Return [X, Y] of the center of cell containing provided text 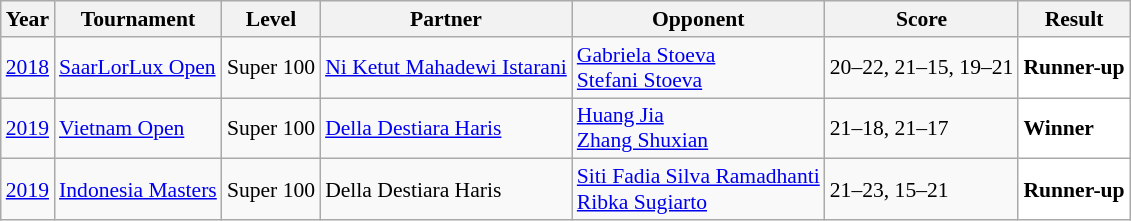
Score [922, 19]
Indonesia Masters [138, 190]
21–18, 21–17 [922, 128]
21–23, 15–21 [922, 190]
Opponent [698, 19]
2018 [28, 68]
Tournament [138, 19]
Winner [1074, 128]
Gabriela Stoeva Stefani Stoeva [698, 68]
Siti Fadia Silva Ramadhanti Ribka Sugiarto [698, 190]
Result [1074, 19]
Partner [446, 19]
Year [28, 19]
Level [271, 19]
Huang Jia Zhang Shuxian [698, 128]
Vietnam Open [138, 128]
SaarLorLux Open [138, 68]
20–22, 21–15, 19–21 [922, 68]
Ni Ketut Mahadewi Istarani [446, 68]
